Determine the [X, Y] coordinate at the center of the cell enclosing the given text.  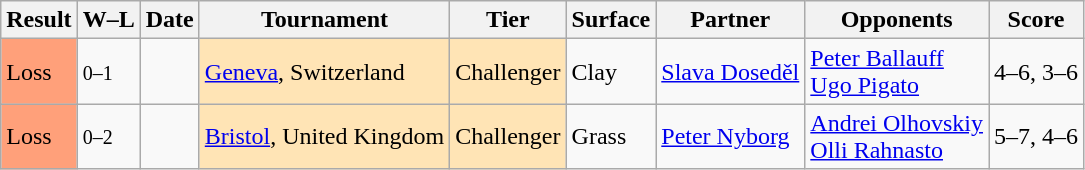
Slava Doseděl [730, 72]
Date [170, 20]
Score [1036, 20]
Grass [611, 136]
W–L [108, 20]
Peter Nyborg [730, 136]
Tournament [324, 20]
Geneva, Switzerland [324, 72]
5–7, 4–6 [1036, 136]
Opponents [897, 20]
Bristol, United Kingdom [324, 136]
0–1 [108, 72]
4–6, 3–6 [1036, 72]
Peter Ballauff Ugo Pigato [897, 72]
0–2 [108, 136]
Andrei Olhovskiy Olli Rahnasto [897, 136]
Clay [611, 72]
Result [39, 20]
Surface [611, 20]
Partner [730, 20]
Tier [508, 20]
